Extract the (x, y) coordinate from the center of the cell holding the provided text.  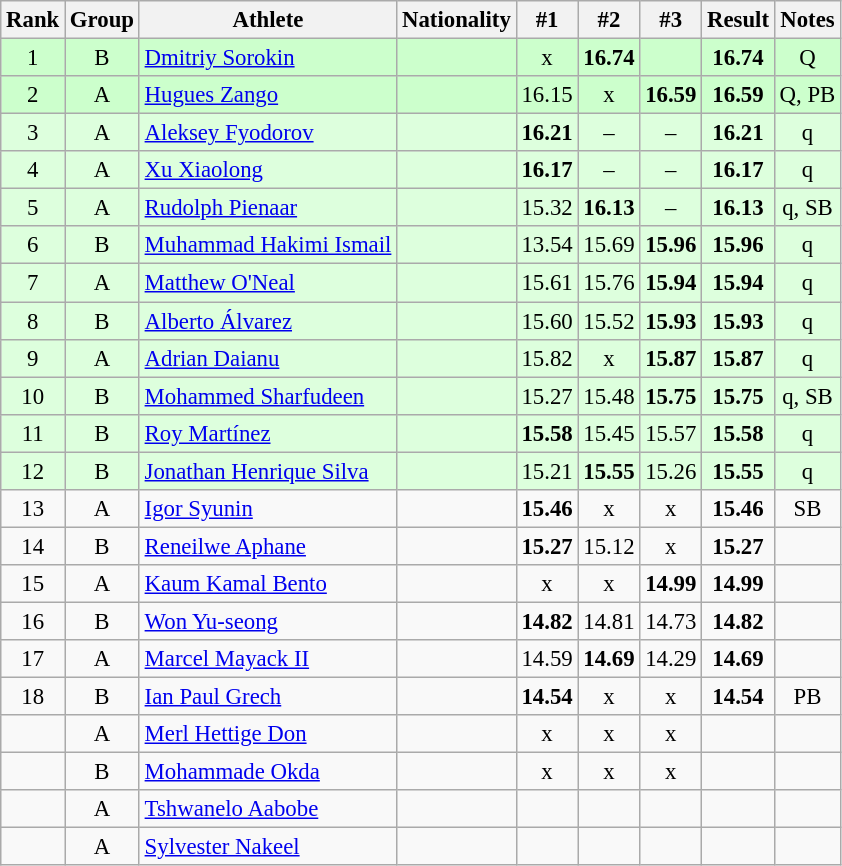
Dmitriy Sorokin (268, 58)
Rudolph Pienaar (268, 208)
14 (33, 546)
Roy Martínez (268, 433)
Matthew O'Neal (268, 283)
13 (33, 509)
#3 (671, 20)
15.82 (547, 358)
#1 (547, 20)
12 (33, 471)
8 (33, 321)
11 (33, 433)
15.61 (547, 283)
15.76 (609, 283)
15.69 (609, 245)
Group (102, 20)
Rank (33, 20)
4 (33, 170)
9 (33, 358)
17 (33, 659)
5 (33, 208)
16.15 (547, 95)
13.54 (547, 245)
3 (33, 133)
Hugues Zango (268, 95)
Athlete (268, 20)
2 (33, 95)
15.52 (609, 321)
#2 (609, 20)
SB (807, 509)
Tshwanelo Aabobe (268, 809)
Q, PB (807, 95)
Alberto Álvarez (268, 321)
Reneilwe Aphane (268, 546)
15.21 (547, 471)
Ian Paul Grech (268, 697)
Adrian Daianu (268, 358)
Result (738, 20)
Marcel Mayack II (268, 659)
Aleksey Fyodorov (268, 133)
15.12 (609, 546)
14.73 (671, 621)
Muhammad Hakimi Ismail (268, 245)
Nationality (456, 20)
Notes (807, 20)
Jonathan Henrique Silva (268, 471)
14.59 (547, 659)
15.32 (547, 208)
7 (33, 283)
Mohammed Sharfudeen (268, 396)
Sylvester Nakeel (268, 847)
Xu Xiaolong (268, 170)
PB (807, 697)
16 (33, 621)
10 (33, 396)
15 (33, 584)
Merl Hettige Don (268, 734)
Igor Syunin (268, 509)
15.26 (671, 471)
14.81 (609, 621)
15.60 (547, 321)
15.48 (609, 396)
Kaum Kamal Bento (268, 584)
15.57 (671, 433)
6 (33, 245)
18 (33, 697)
Q (807, 58)
1 (33, 58)
Mohammade Okda (268, 772)
14.29 (671, 659)
15.45 (609, 433)
Won Yu-seong (268, 621)
